Pinpoint the cell where the given text exists, returning its (X, Y) midpoint coordinate. 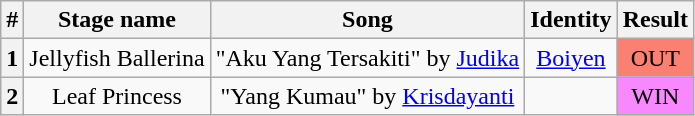
# (12, 20)
Boiyen (571, 58)
1 (12, 58)
Jellyfish Ballerina (117, 58)
Identity (571, 20)
WIN (655, 96)
OUT (655, 58)
Stage name (117, 20)
Leaf Princess (117, 96)
"Aku Yang Tersakiti" by Judika (368, 58)
2 (12, 96)
Result (655, 20)
"Yang Kumau" by Krisdayanti (368, 96)
Song (368, 20)
